Output the (X, Y) coordinate of the center of the cell containing the given text.  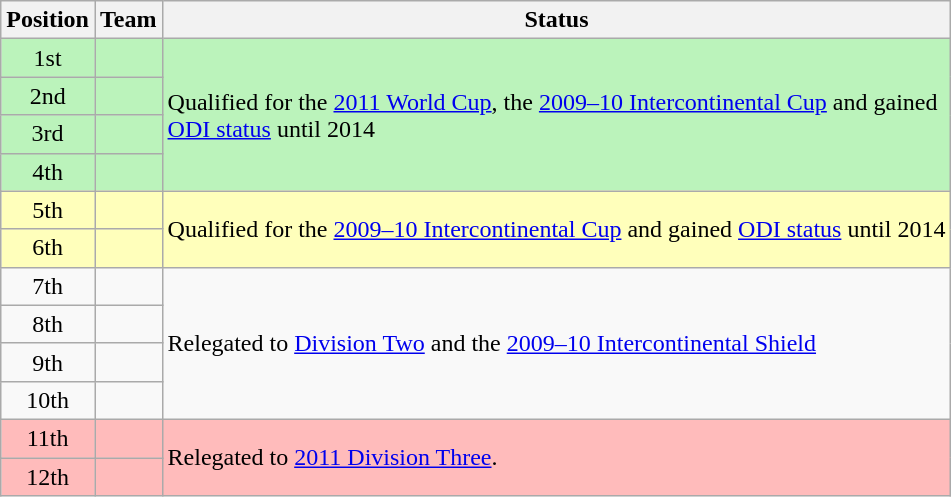
4th (48, 172)
5th (48, 210)
Relegated to 2011 Division Three. (556, 457)
Relegated to Division Two and the 2009–10 Intercontinental Shield (556, 343)
6th (48, 248)
2nd (48, 96)
7th (48, 286)
Qualified for the 2009–10 Intercontinental Cup and gained ODI status until 2014 (556, 229)
Team (128, 20)
9th (48, 362)
10th (48, 400)
Status (556, 20)
12th (48, 477)
3rd (48, 134)
8th (48, 324)
11th (48, 438)
Position (48, 20)
Qualified for the 2011 World Cup, the 2009–10 Intercontinental Cup and gainedODI status until 2014 (556, 115)
1st (48, 58)
